Extract the [X, Y] coordinate from the center of the cell holding the provided text.  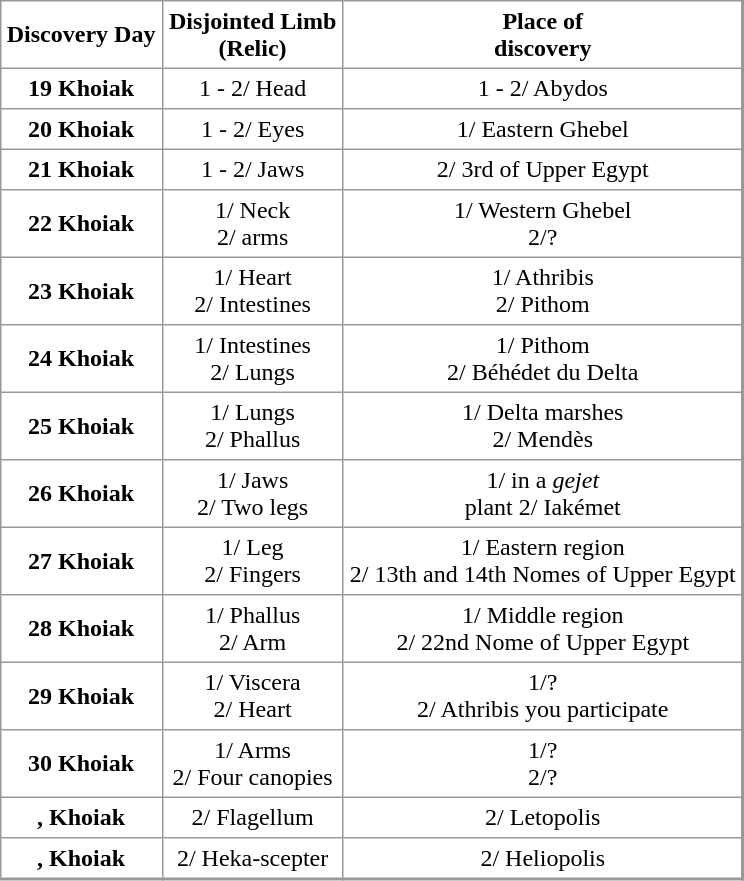
2/ Heka-scepter [252, 858]
1/ Eastern Ghebel [543, 129]
1/ Delta marshes2/ Mendès [543, 426]
1/ Western Ghebel2/? [543, 224]
29 Khoiak [81, 696]
2/ 3rd of Upper Egypt [543, 169]
1 - 2/ Head [252, 88]
1/ in a gejetplant 2/ Iakémet [543, 494]
1/ Eastern region2/ 13th and 14th Nomes of Upper Egypt [543, 561]
1/ Jaws2/ Two legs [252, 494]
24 Khoiak [81, 359]
1 - 2/ Eyes [252, 129]
20 Khoiak [81, 129]
1/?2/ Athribis you participate [543, 696]
30 Khoiak [81, 764]
Discovery Day [81, 35]
Disjointed Limb(Relic) [252, 35]
2/ Letopolis [543, 817]
22 Khoiak [81, 224]
28 Khoiak [81, 629]
19 Khoiak [81, 88]
27 Khoiak [81, 561]
1/?2/? [543, 764]
1/ Neck2/ arms [252, 224]
Place ofdiscovery [543, 35]
1 - 2/ Jaws [252, 169]
26 Khoiak [81, 494]
1/ Viscera2/ Heart [252, 696]
1/ Middle region2/ 22nd Nome of Upper Egypt [543, 629]
1 - 2/ Abydos [543, 88]
1/ Arms2/ Four canopies [252, 764]
1/ Intestines2/ Lungs [252, 359]
2/ Heliopolis [543, 858]
1/ Lungs2/ Phallus [252, 426]
1/ Leg2/ Fingers [252, 561]
1/ Phallus2/ Arm [252, 629]
23 Khoiak [81, 291]
21 Khoiak [81, 169]
1/ Pithom2/ Béhédet du Delta [543, 359]
1/ Athribis2/ Pithom [543, 291]
2/ Flagellum [252, 817]
1/ Heart2/ Intestines [252, 291]
25 Khoiak [81, 426]
